Determine the [X, Y] coordinate at the center of the cell enclosing the given text.  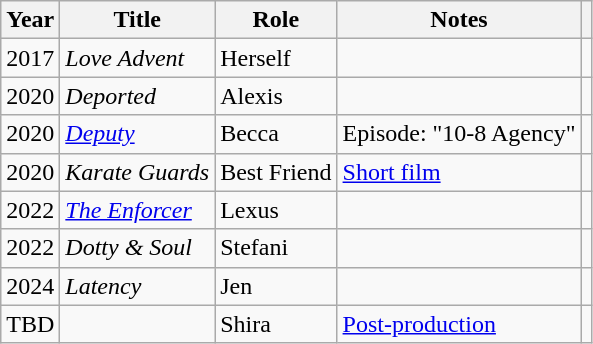
Stefani [276, 248]
Short film [459, 172]
Role [276, 20]
Jen [276, 286]
Shira [276, 324]
Love Advent [138, 58]
Notes [459, 20]
The Enforcer [138, 210]
2017 [30, 58]
Best Friend [276, 172]
Episode: "10-8 Agency" [459, 134]
Karate Guards [138, 172]
Latency [138, 286]
2024 [30, 286]
Deported [138, 96]
Lexus [276, 210]
Becca [276, 134]
Dotty & Soul [138, 248]
Deputy [138, 134]
Year [30, 20]
Post-production [459, 324]
Title [138, 20]
TBD [30, 324]
Alexis [276, 96]
Herself [276, 58]
